Output the [x, y] coordinate of the center of the cell containing the given text.  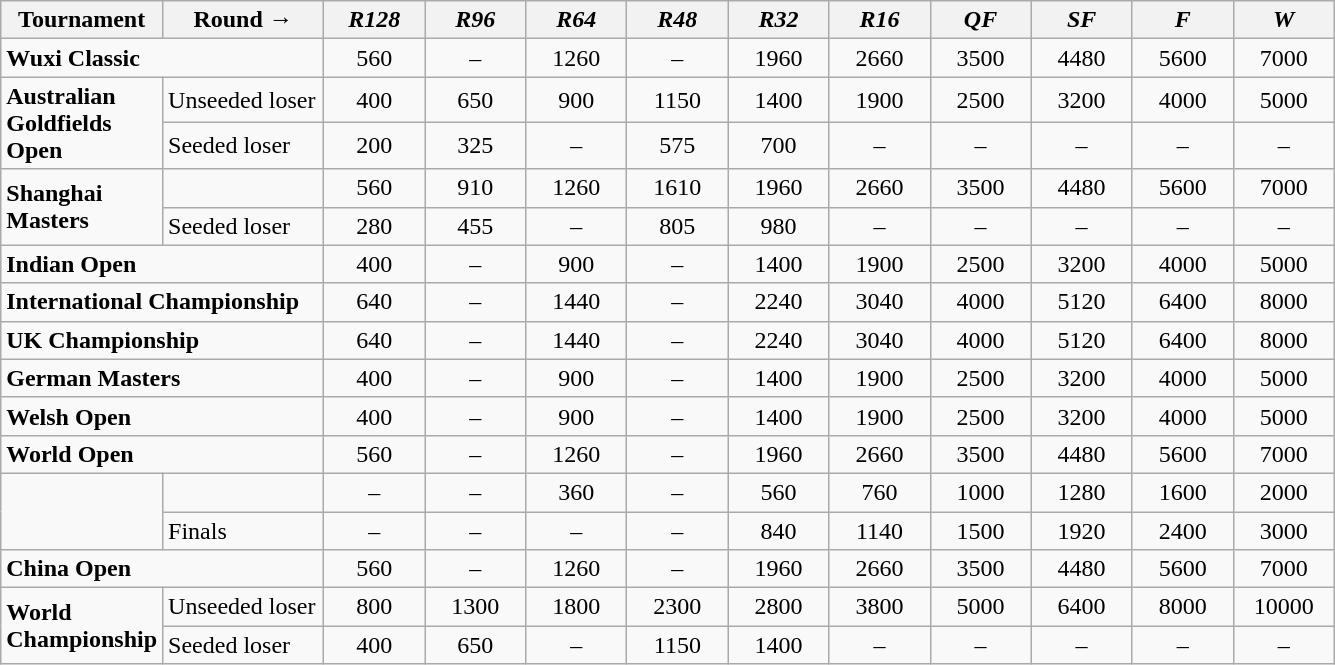
325 [476, 146]
QF [980, 20]
Welsh Open [162, 416]
840 [778, 531]
Wuxi Classic [162, 58]
R96 [476, 20]
2400 [1182, 531]
280 [374, 226]
980 [778, 226]
455 [476, 226]
800 [374, 607]
1300 [476, 607]
R64 [576, 20]
1610 [678, 188]
360 [576, 492]
700 [778, 146]
F [1182, 20]
1600 [1182, 492]
575 [678, 146]
200 [374, 146]
Shanghai Masters [82, 207]
1280 [1082, 492]
World Open [162, 454]
910 [476, 188]
International Championship [162, 302]
UK Championship [162, 340]
R128 [374, 20]
3000 [1284, 531]
10000 [1284, 607]
R48 [678, 20]
3800 [880, 607]
China Open [162, 569]
1920 [1082, 531]
R32 [778, 20]
SF [1082, 20]
Round → [244, 20]
1500 [980, 531]
2300 [678, 607]
R16 [880, 20]
1140 [880, 531]
805 [678, 226]
2000 [1284, 492]
760 [880, 492]
Tournament [82, 20]
1000 [980, 492]
1800 [576, 607]
World Championship [82, 626]
German Masters [162, 378]
2800 [778, 607]
Finals [244, 531]
W [1284, 20]
Indian Open [162, 264]
Australian Goldfields Open [82, 123]
